Return the [X, Y] coordinate for the center point of the cell that contains the specified text.  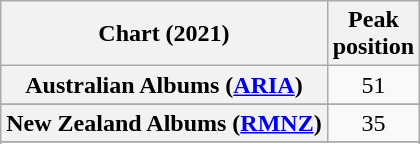
51 [373, 85]
Chart (2021) [164, 34]
35 [373, 123]
Australian Albums (ARIA) [164, 85]
Peakposition [373, 34]
New Zealand Albums (RMNZ) [164, 123]
